Provide the [X, Y] coordinate of the cell's center where the given text is located.  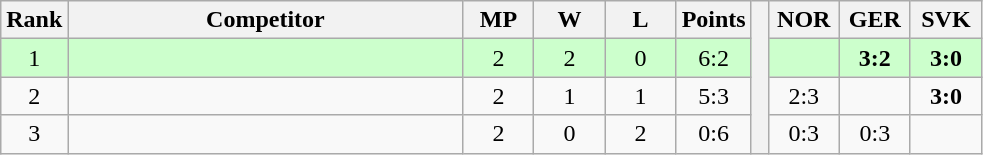
3:2 [874, 58]
5:3 [714, 96]
L [640, 20]
W [570, 20]
0:6 [714, 134]
GER [874, 20]
NOR [804, 20]
6:2 [714, 58]
Points [714, 20]
MP [498, 20]
2:3 [804, 96]
3 [34, 134]
Rank [34, 20]
SVK [946, 20]
Competitor [266, 20]
